Scan for the cell matching the given text and deliver its [x, y] coordinate at center. 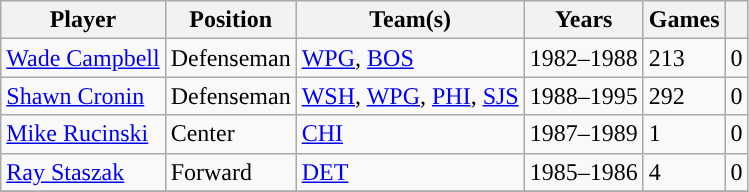
Mike Rucinski [83, 134]
CHI [410, 134]
Team(s) [410, 20]
Years [584, 20]
Wade Campbell [83, 58]
292 [684, 96]
1982–1988 [584, 58]
Ray Staszak [83, 172]
Forward [230, 172]
1988–1995 [584, 96]
WPG, BOS [410, 58]
Center [230, 134]
WSH, WPG, PHI, SJS [410, 96]
4 [684, 172]
Shawn Cronin [83, 96]
1985–1986 [584, 172]
1987–1989 [584, 134]
DET [410, 172]
Position [230, 20]
1 [684, 134]
Player [83, 20]
213 [684, 58]
Games [684, 20]
